Detect which cell encompasses the target text, then output its [x, y] center coordinate. 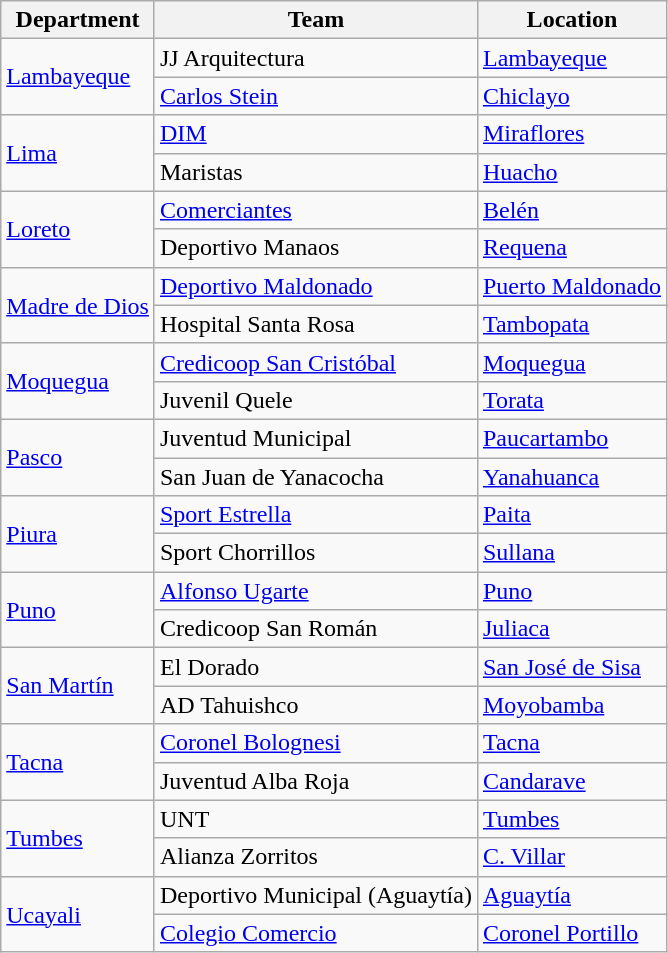
Tambopata [572, 324]
Paucartambo [572, 438]
Credicoop San Román [316, 629]
Maristas [316, 172]
Aguaytía [572, 895]
Juliaca [572, 629]
Madre de Dios [78, 305]
San Juan de Yanacocha [316, 477]
Colegio Comercio [316, 933]
Coronel Bolognesi [316, 743]
Sport Chorrillos [316, 553]
Department [78, 20]
C. Villar [572, 857]
Sport Estrella [316, 515]
Torata [572, 400]
Chiclayo [572, 96]
Miraflores [572, 134]
Alfonso Ugarte [316, 591]
Alianza Zorritos [316, 857]
Huacho [572, 172]
UNT [316, 819]
Pasco [78, 457]
Piura [78, 534]
San Martín [78, 686]
Candarave [572, 781]
AD Tahuishco [316, 705]
Credicoop San Cristóbal [316, 362]
DIM [316, 134]
Loreto [78, 229]
Sullana [572, 553]
Puerto Maldonado [572, 286]
Deportivo Maldonado [316, 286]
Comerciantes [316, 210]
Juventud Alba Roja [316, 781]
Yanahuanca [572, 477]
Hospital Santa Rosa [316, 324]
Lima [78, 153]
Requena [572, 248]
Deportivo Municipal (Aguaytía) [316, 895]
Location [572, 20]
Coronel Portillo [572, 933]
JJ Arquitectura [316, 58]
Ucayali [78, 914]
Juvenil Quele [316, 400]
Team [316, 20]
Carlos Stein [316, 96]
Deportivo Manaos [316, 248]
San José de Sisa [572, 667]
Belén [572, 210]
El Dorado [316, 667]
Paita [572, 515]
Moyobamba [572, 705]
Juventud Municipal [316, 438]
